Search for the cell housing the specified text and yield its [x, y] center coordinate. 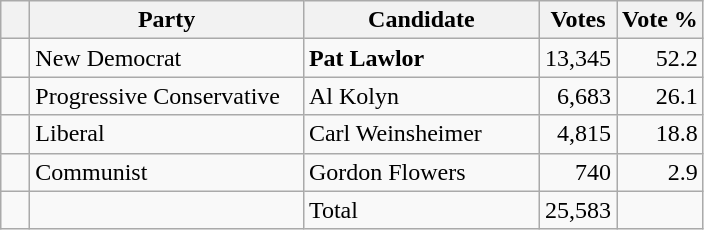
Party [167, 20]
13,345 [578, 58]
Carl Weinsheimer [421, 134]
Candidate [421, 20]
25,583 [578, 210]
18.8 [660, 134]
4,815 [578, 134]
Total [421, 210]
Progressive Conservative [167, 96]
Communist [167, 172]
Al Kolyn [421, 96]
New Democrat [167, 58]
740 [578, 172]
6,683 [578, 96]
Liberal [167, 134]
Gordon Flowers [421, 172]
26.1 [660, 96]
Votes [578, 20]
Pat Lawlor [421, 58]
2.9 [660, 172]
Vote % [660, 20]
52.2 [660, 58]
